Detect which cell encompasses the target text, then output its (X, Y) center coordinate. 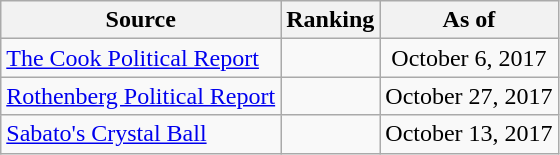
Sabato's Crystal Ball (141, 134)
October 13, 2017 (469, 134)
As of (469, 20)
October 27, 2017 (469, 96)
Ranking (330, 20)
Source (141, 20)
The Cook Political Report (141, 58)
Rothenberg Political Report (141, 96)
October 6, 2017 (469, 58)
